Locate the cell with the specified text and output its (X, Y) center coordinate. 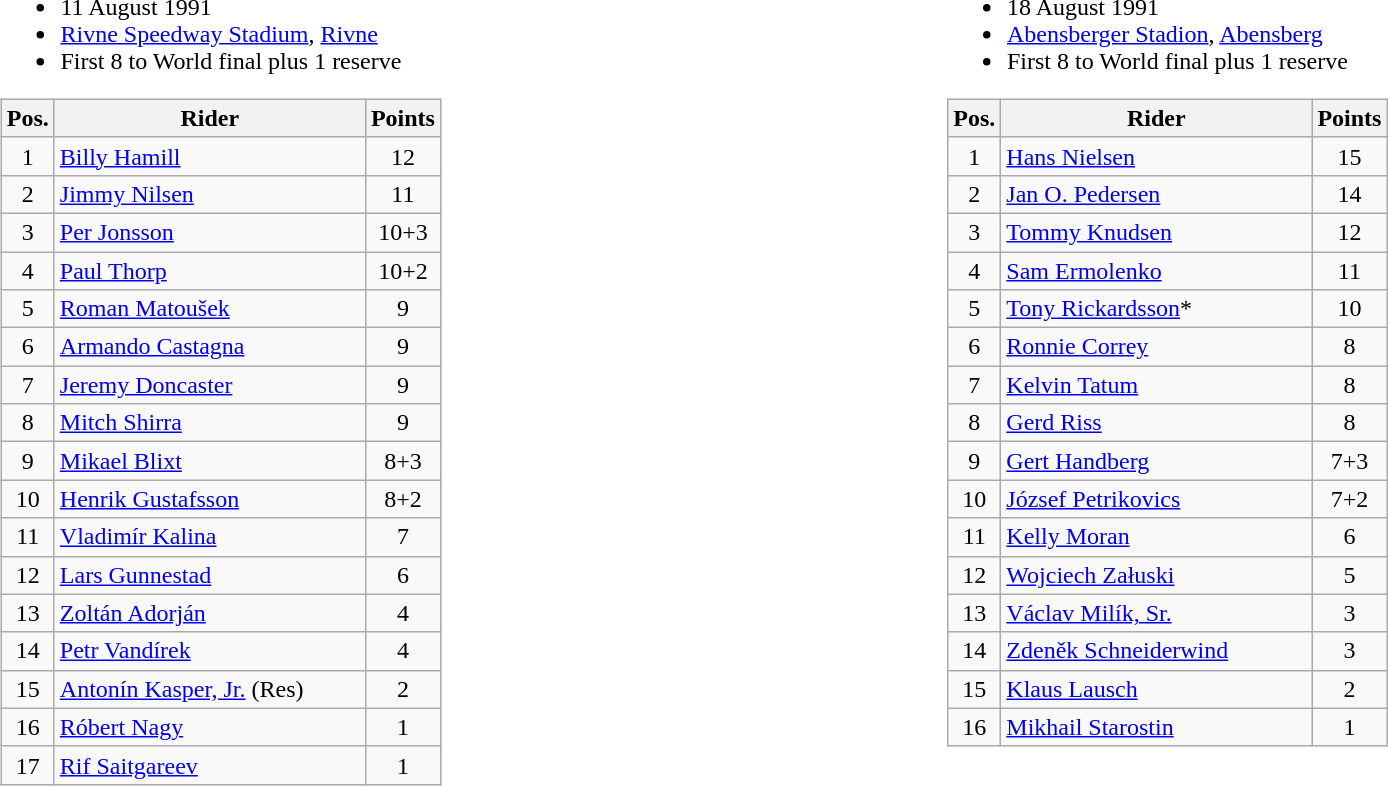
Ronnie Correy (1156, 347)
Jimmy Nilsen (210, 194)
8+3 (402, 461)
Wojciech Załuski (1156, 575)
Jeremy Doncaster (210, 385)
Václav Milík, Sr. (1156, 613)
Paul Thorp (210, 271)
10+3 (402, 232)
Kelly Moran (1156, 537)
Sam Ermolenko (1156, 271)
Henrik Gustafsson (210, 499)
Lars Gunnestad (210, 575)
Petr Vandírek (210, 651)
Kelvin Tatum (1156, 385)
Jan O. Pedersen (1156, 194)
Armando Castagna (210, 347)
Klaus Lausch (1156, 689)
Roman Matoušek (210, 309)
Tony Rickardsson* (1156, 309)
Gerd Riss (1156, 423)
Billy Hamill (210, 156)
Vladimír Kalina (210, 537)
Tommy Knudsen (1156, 232)
Róbert Nagy (210, 727)
7+2 (1350, 499)
Zoltán Adorján (210, 613)
Zdeněk Schneiderwind (1156, 651)
Antonín Kasper, Jr. (Res) (210, 689)
Rif Saitgareev (210, 765)
Gert Handberg (1156, 461)
Mikael Blixt (210, 461)
Mikhail Starostin (1156, 727)
8+2 (402, 499)
Hans Nielsen (1156, 156)
10+2 (402, 271)
Mitch Shirra (210, 423)
17 (28, 765)
Per Jonsson (210, 232)
József Petrikovics (1156, 499)
7+3 (1350, 461)
